Detect which cell encompasses the target text, then output its [x, y] center coordinate. 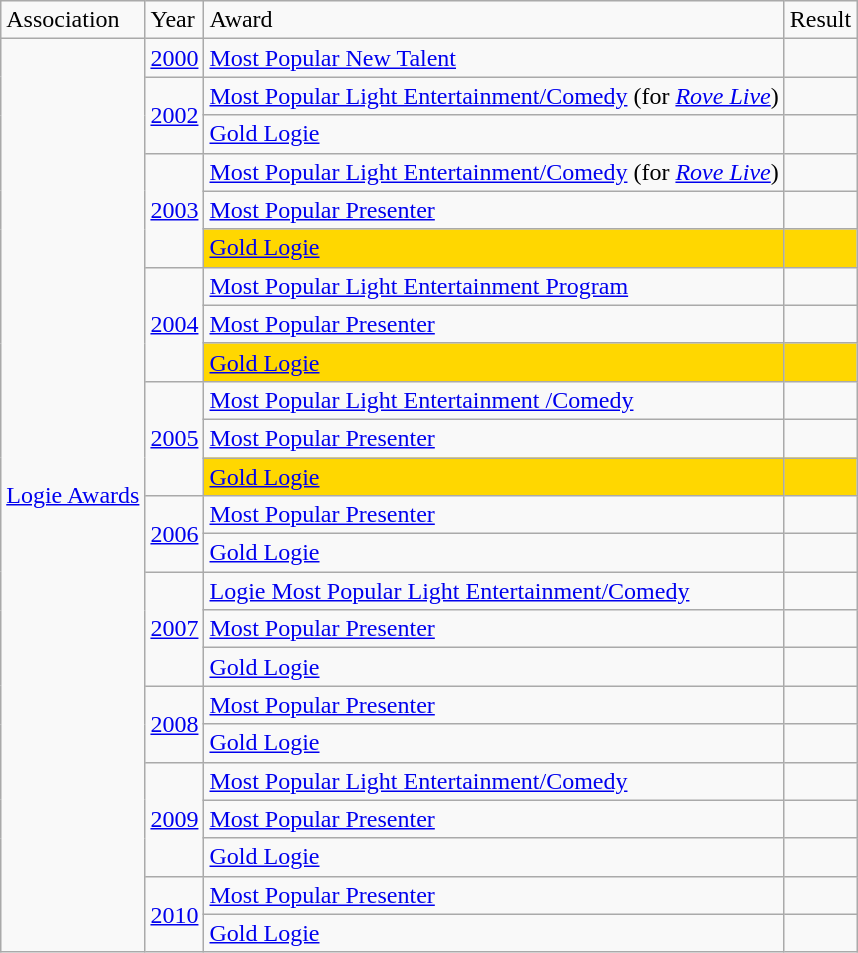
2002 [174, 115]
2009 [174, 819]
2000 [174, 58]
2010 [174, 914]
2006 [174, 534]
Year [174, 20]
Logie Awards [73, 496]
Association [73, 20]
Most Popular New Talent [494, 58]
Logie Most Popular Light Entertainment/Comedy [494, 591]
2008 [174, 724]
2005 [174, 438]
Result [820, 20]
2003 [174, 210]
2007 [174, 629]
Most Popular Light Entertainment /Comedy [494, 400]
Most Popular Light Entertainment/Comedy [494, 781]
Most Popular Light Entertainment Program [494, 286]
2004 [174, 324]
Award [494, 20]
